Return the [X, Y] coordinate for the center point of the cell that contains the specified text.  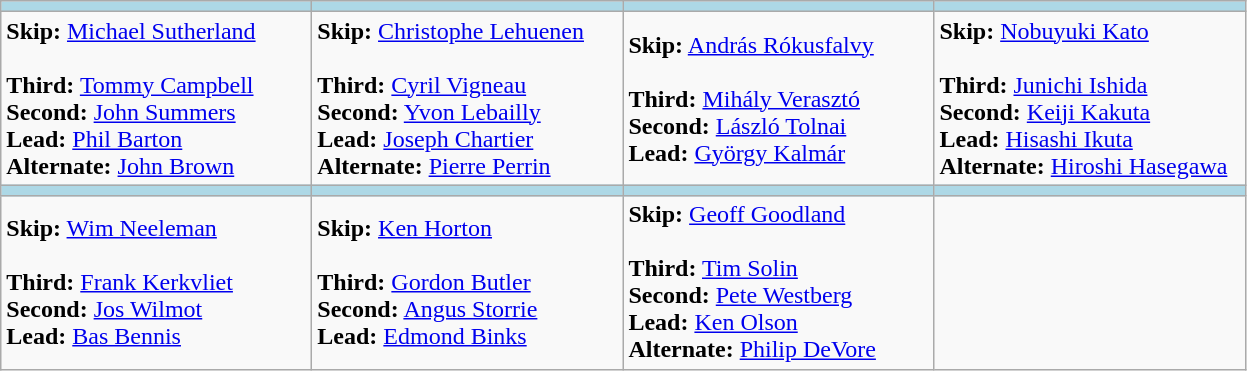
Skip: Wim Neeleman Third: Frank Kerkvliet Second: Jos Wilmot Lead: Bas Bennis [156, 282]
Skip: Geoff Goodland Third: Tim Solin Second: Pete Westberg Lead: Ken Olson Alternate: Philip DeVore [778, 282]
Skip: Michael Sutherland Third: Tommy Campbell Second: John Summers Lead: Phil Barton Alternate: John Brown [156, 98]
Skip: Christophe Lehuenen Third: Cyril Vigneau Second: Yvon Lebailly Lead: Joseph Chartier Alternate: Pierre Perrin [468, 98]
Skip: Ken Horton Third: Gordon Butler Second: Angus Storrie Lead: Edmond Binks [468, 282]
Skip: András Rókusfalvy Third: Mihály Verasztó Second: László Tolnai Lead: György Kalmár [778, 98]
Skip: Nobuyuki Kato Third: Junichi Ishida Second: Keiji Kakuta Lead: Hisashi Ikuta Alternate: Hiroshi Hasegawa [1090, 98]
